Return the (X, Y) coordinate for the center point of the cell that contains the specified text.  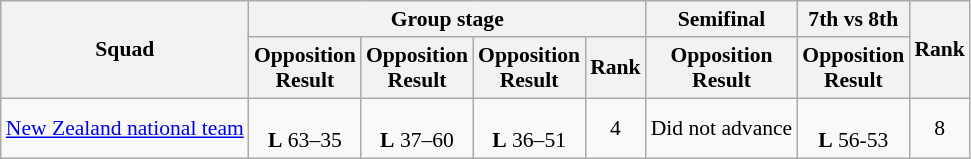
Group stage (448, 19)
8 (940, 128)
L 56-53 (853, 128)
7th vs 8th (853, 19)
L 37–60 (417, 128)
L 36–51 (529, 128)
4 (616, 128)
L 63–35 (305, 128)
Squad (125, 50)
Did not advance (722, 128)
Semifinal (722, 19)
New Zealand national team (125, 128)
